Return (X, Y) of the center of cell containing provided text 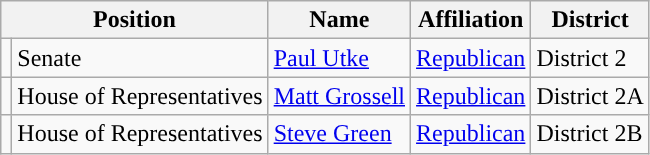
Senate (140, 58)
Matt Grossell (339, 96)
Paul Utke (339, 58)
Steve Green (339, 134)
Affiliation (471, 20)
Position (134, 20)
District 2A (590, 96)
Name (339, 20)
District 2B (590, 134)
District 2 (590, 58)
District (590, 20)
